Return the (X, Y) coordinate for the center point of the cell that contains the specified text.  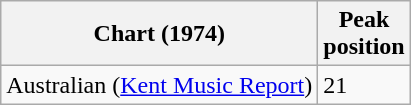
21 (364, 85)
Australian (Kent Music Report) (160, 85)
Chart (1974) (160, 34)
Peakposition (364, 34)
